Find where the given text appears and provide that cell's center as [x, y] coordinate. 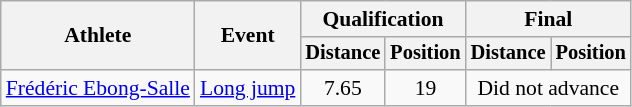
Frédéric Ebong-Salle [98, 88]
Long jump [248, 88]
Final [548, 19]
Athlete [98, 36]
Did not advance [548, 88]
Event [248, 36]
19 [425, 88]
Qualification [382, 19]
7.65 [342, 88]
